Scan for the cell matching the given text and deliver its [X, Y] coordinate at center. 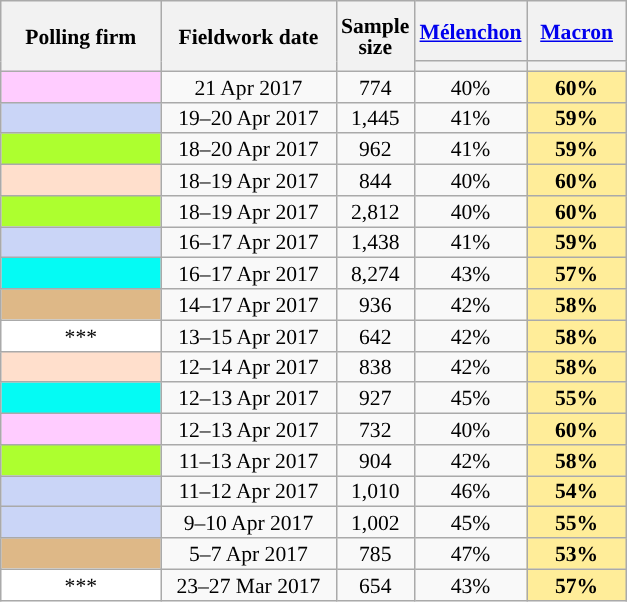
5–7 Apr 2017 [248, 554]
8,274 [375, 274]
14–17 Apr 2017 [248, 304]
54% [577, 492]
838 [375, 366]
927 [375, 398]
904 [375, 460]
21 Apr 2017 [248, 86]
654 [375, 584]
19–20 Apr 2017 [248, 118]
46% [470, 492]
785 [375, 554]
11–13 Apr 2017 [248, 460]
Macron [577, 31]
9–10 Apr 2017 [248, 522]
53% [577, 554]
1,002 [375, 522]
642 [375, 336]
18–20 Apr 2017 [248, 150]
Fieldwork date [248, 36]
23–27 Mar 2017 [248, 584]
12–14 Apr 2017 [248, 366]
936 [375, 304]
732 [375, 430]
1,445 [375, 118]
774 [375, 86]
47% [470, 554]
844 [375, 180]
1,438 [375, 242]
Mélenchon [470, 31]
13–15 Apr 2017 [248, 336]
Samplesize [375, 36]
Polling firm [81, 36]
11–12 Apr 2017 [248, 492]
962 [375, 150]
1,010 [375, 492]
2,812 [375, 212]
